Find where the given text appears and provide that cell's center as (X, Y) coordinate. 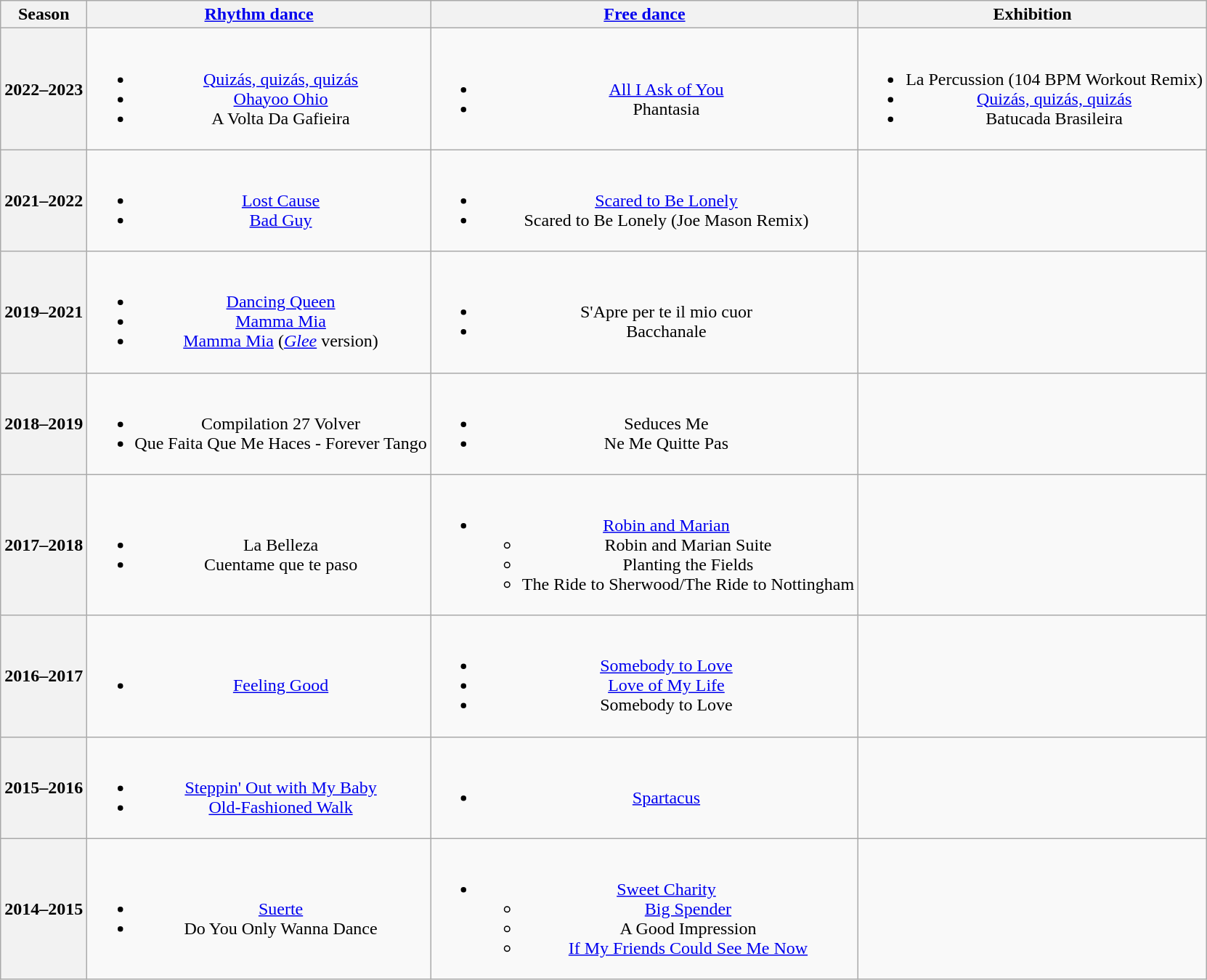
Somebody to Love Love of My Life Somebody to Love (644, 676)
2018–2019 (44, 424)
Spartacus (644, 787)
2014–2015 (44, 909)
All I Ask of You Phantasia (644, 89)
2022–2023 (44, 89)
Compilation 27 Volver Que Faita Que Me Haces - Forever Tango (259, 424)
Sweet CharityBig SpenderA Good ImpressionIf My Friends Could See Me Now (644, 909)
Season (44, 15)
2019–2021 (44, 312)
Seduces Me Ne Me Quitte Pas (644, 424)
Free dance (644, 15)
Rhythm dance (259, 15)
Steppin' Out with My Baby Old-Fashioned Walk (259, 787)
Exhibition (1033, 15)
Suerte Do You Only Wanna Dance (259, 909)
2016–2017 (44, 676)
La Belleza Cuentame que te paso (259, 545)
La Percussion (104 BPM Workout Remix) Quizás, quizás, quizás Batucada Brasileira (1033, 89)
2021–2022 (44, 201)
S'Apre per te il mio cuor Bacchanale (644, 312)
2015–2016 (44, 787)
Scared to Be LonelyScared to Be Lonely (Joe Mason Remix) (644, 201)
Robin and MarianRobin and Marian Suite Planting the Fields The Ride to Sherwood/The Ride to Nottingham (644, 545)
Dancing Queen Mamma Mia Mamma Mia (Glee version) (259, 312)
Lost Cause Bad Guy (259, 201)
Quizás, quizás, quizás Ohayoo Ohio A Volta Da Gafieira (259, 89)
2017–2018 (44, 545)
Feeling Good (259, 676)
